Determine the (x, y) coordinate at the center of the cell enclosing the given text.  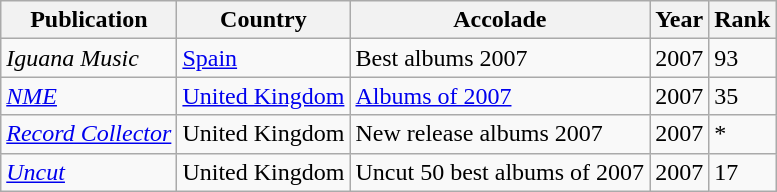
Rank (742, 20)
Year (680, 20)
Uncut 50 best albums of 2007 (500, 172)
Publication (89, 20)
17 (742, 172)
Country (264, 20)
Albums of 2007 (500, 96)
93 (742, 58)
Accolade (500, 20)
New release albums 2007 (500, 134)
* (742, 134)
NME (89, 96)
Spain (264, 58)
35 (742, 96)
Record Collector (89, 134)
Uncut (89, 172)
Iguana Music (89, 58)
Best albums 2007 (500, 58)
